Detect which cell encompasses the target text, then output its [x, y] center coordinate. 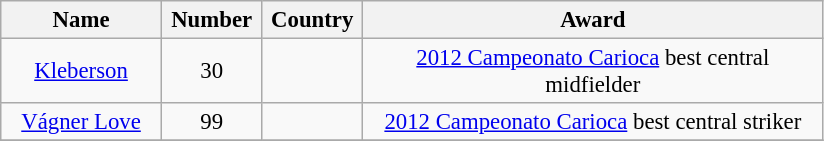
Kleberson [82, 72]
Vágner Love [82, 122]
30 [212, 72]
Number [212, 20]
2012 Campeonato Carioca best central striker [594, 122]
Country [312, 20]
99 [212, 122]
Name [82, 20]
2012 Campeonato Carioca best central midfielder [594, 72]
Award [594, 20]
